Identify which cell holds the provided text, then report its [x, y] central coordinate. 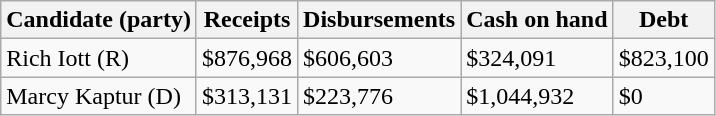
$313,131 [246, 96]
$823,100 [664, 58]
Cash on hand [537, 20]
$0 [664, 96]
Receipts [246, 20]
$1,044,932 [537, 96]
$223,776 [380, 96]
$876,968 [246, 58]
Marcy Kaptur (D) [99, 96]
$606,603 [380, 58]
Rich Iott (R) [99, 58]
Candidate (party) [99, 20]
Debt [664, 20]
$324,091 [537, 58]
Disbursements [380, 20]
